Pinpoint the cell where the given text exists, returning its (X, Y) midpoint coordinate. 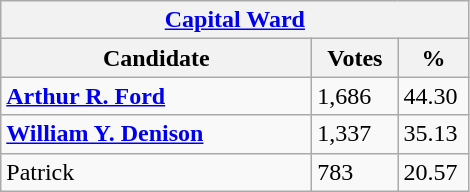
Patrick (156, 172)
1,337 (355, 134)
783 (355, 172)
1,686 (355, 96)
William Y. Denison (156, 134)
Arthur R. Ford (156, 96)
20.57 (434, 172)
% (434, 58)
44.30 (434, 96)
35.13 (434, 134)
Candidate (156, 58)
Capital Ward (235, 20)
Votes (355, 58)
